Pinpoint the cell where the given text exists, returning its (x, y) midpoint coordinate. 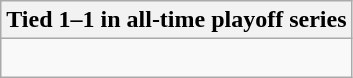
Tied 1–1 in all-time playoff series (176, 20)
